Pinpoint the cell where the given text exists, returning its (x, y) midpoint coordinate. 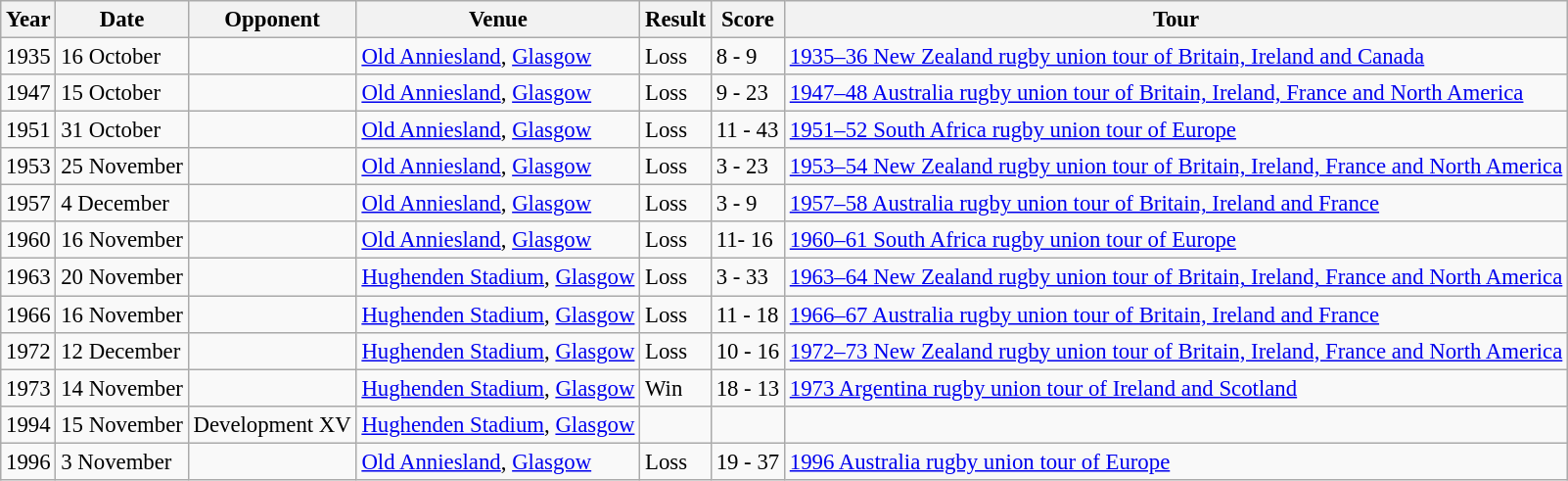
3 - 9 (748, 204)
1960 (28, 240)
11 - 43 (748, 130)
15 November (121, 424)
11 - 18 (748, 314)
8 - 9 (748, 57)
12 December (121, 351)
Score (748, 20)
1973 (28, 388)
1953–54 New Zealand rugby union tour of Britain, Ireland, France and North America (1176, 167)
3 November (121, 461)
Win (675, 388)
1996 (28, 461)
3 - 33 (748, 277)
10 - 16 (748, 351)
1963 (28, 277)
11- 16 (748, 240)
Tour (1176, 20)
1953 (28, 167)
1957–58 Australia rugby union tour of Britain, Ireland and France (1176, 204)
3 - 23 (748, 167)
Year (28, 20)
1996 Australia rugby union tour of Europe (1176, 461)
1935–36 New Zealand rugby union tour of Britain, Ireland and Canada (1176, 57)
25 November (121, 167)
1966–67 Australia rugby union tour of Britain, Ireland and France (1176, 314)
1963–64 New Zealand rugby union tour of Britain, Ireland, France and North America (1176, 277)
1973 Argentina rugby union tour of Ireland and Scotland (1176, 388)
1951–52 South Africa rugby union tour of Europe (1176, 130)
Opponent (272, 20)
1960–61 South Africa rugby union tour of Europe (1176, 240)
1966 (28, 314)
1994 (28, 424)
1972–73 New Zealand rugby union tour of Britain, Ireland, France and North America (1176, 351)
1947 (28, 93)
19 - 37 (748, 461)
31 October (121, 130)
9 - 23 (748, 93)
Date (121, 20)
1947–48 Australia rugby union tour of Britain, Ireland, France and North America (1176, 93)
14 November (121, 388)
4 December (121, 204)
15 October (121, 93)
18 - 13 (748, 388)
Venue (498, 20)
Development XV (272, 424)
20 November (121, 277)
Result (675, 20)
1972 (28, 351)
1935 (28, 57)
1957 (28, 204)
16 October (121, 57)
1951 (28, 130)
